Return [x, y] of the center of cell containing provided text 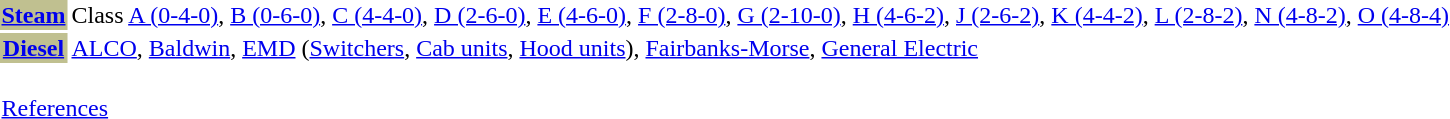
Diesel [34, 48]
Steam [34, 15]
